Identify which cell holds the provided text, then report its [x, y] central coordinate. 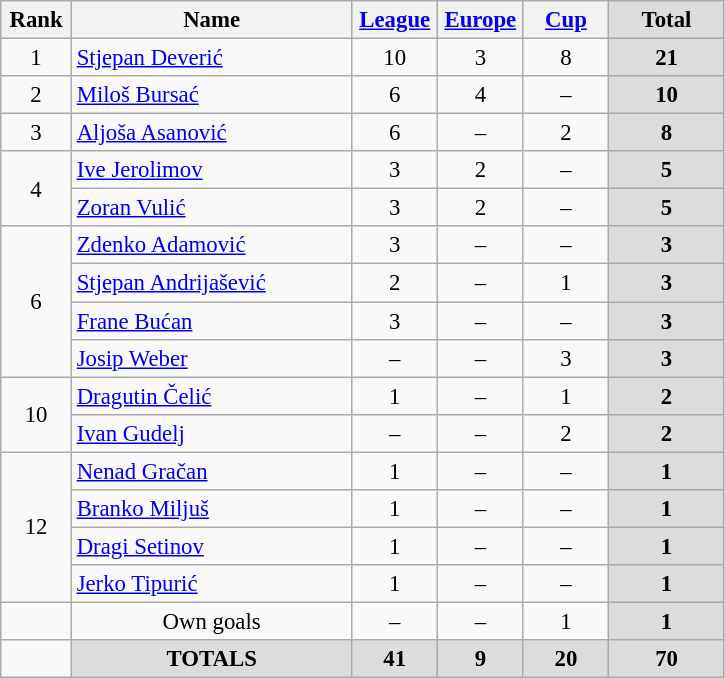
21 [667, 58]
20 [566, 659]
Rank [36, 20]
Ive Jerolimov [212, 170]
70 [667, 659]
Europe [481, 20]
Dragi Setinov [212, 546]
Own goals [212, 621]
Name [212, 20]
Total [667, 20]
Zoran Vulić [212, 208]
Zdenko Adamović [212, 245]
Ivan Gudelj [212, 433]
Josip Weber [212, 358]
9 [481, 659]
12 [36, 527]
41 [395, 659]
Jerko Tipurić [212, 584]
League [395, 20]
Branko Miljuš [212, 509]
Frane Bućan [212, 321]
Aljoša Asanović [212, 133]
Nenad Gračan [212, 471]
Cup [566, 20]
Stjepan Deverić [212, 58]
TOTALS [212, 659]
Miloš Bursać [212, 95]
Dragutin Čelić [212, 396]
Stjepan Andrijašević [212, 283]
